Return (X, Y) of the center of cell containing provided text 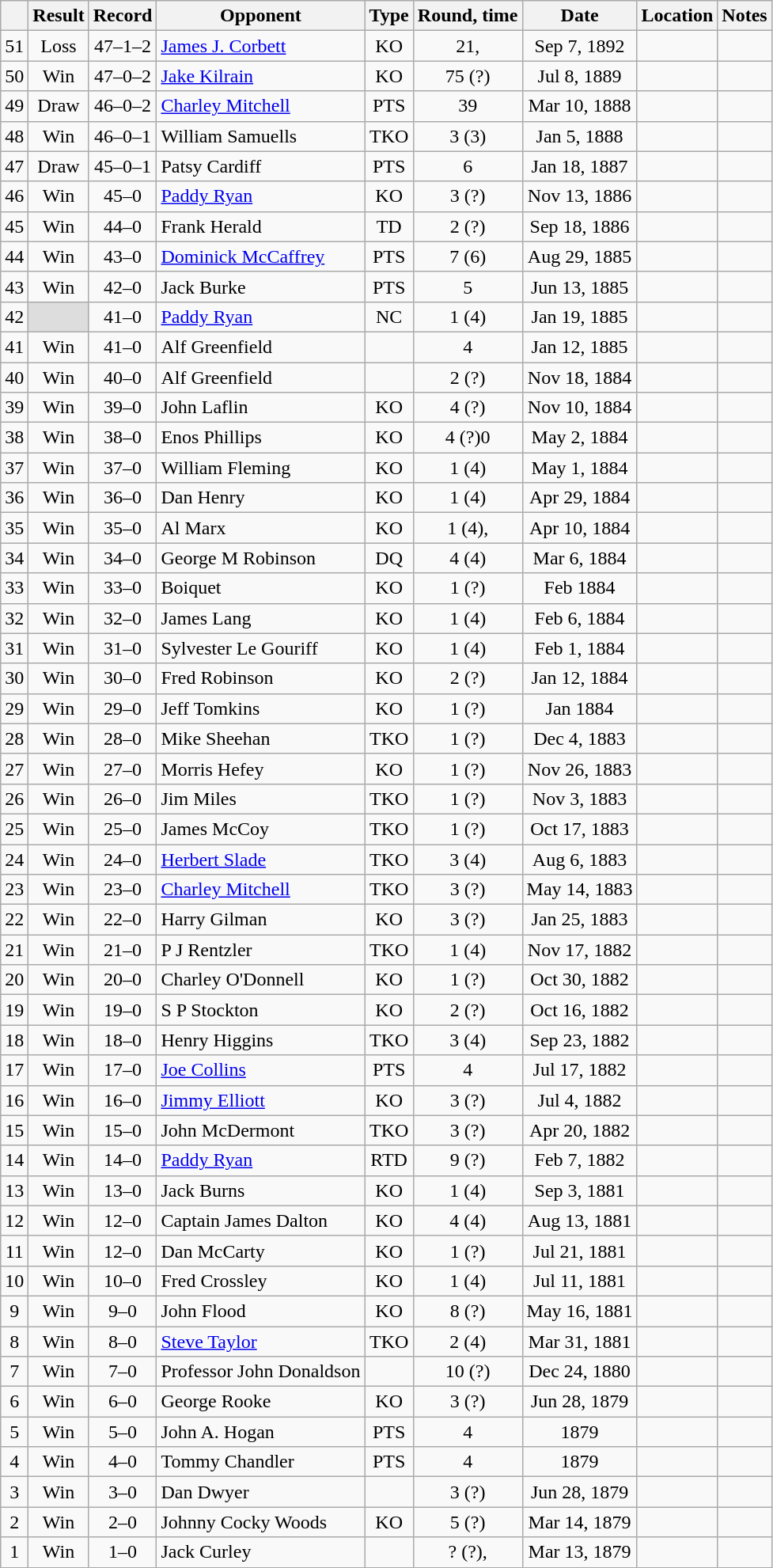
S P Stockton (261, 1010)
42 (14, 317)
16 (14, 1100)
Jack Curley (261, 1552)
Tommy Chandler (261, 1462)
Patsy Cardiff (261, 166)
Charley O'Donnell (261, 980)
Nov 17, 1882 (579, 950)
Mar 10, 1888 (579, 106)
William Samuells (261, 136)
Apr 10, 1884 (579, 528)
Record (123, 16)
25–0 (123, 829)
28–0 (123, 738)
Loss (59, 46)
3 (3) (468, 136)
5–0 (123, 1432)
Mar 14, 1879 (579, 1522)
46–0–2 (123, 106)
26–0 (123, 799)
Dec 24, 1880 (579, 1372)
75 (?) (468, 76)
Joe Collins (261, 1070)
Dan McCarty (261, 1251)
Nov 26, 1883 (579, 769)
8 (14, 1342)
Frank Herald (261, 226)
John McDermont (261, 1130)
Enos Phillips (261, 438)
Mike Sheehan (261, 738)
2–0 (123, 1522)
Feb 7, 1882 (579, 1160)
7–0 (123, 1372)
Aug 13, 1881 (579, 1221)
36–0 (123, 498)
27 (14, 769)
Location (677, 16)
44 (14, 256)
12 (14, 1221)
Type (389, 16)
36 (14, 498)
3–0 (123, 1492)
George M Robinson (261, 558)
8 (?) (468, 1311)
40 (14, 378)
16–0 (123, 1100)
30–0 (123, 678)
3 (14, 1492)
2 (4) (468, 1342)
30 (14, 678)
Oct 30, 1882 (579, 980)
19–0 (123, 1010)
Jul 11, 1881 (579, 1281)
46 (14, 196)
23 (14, 890)
35 (14, 528)
39–0 (123, 408)
James J. Corbett (261, 46)
18 (14, 1040)
Dan Henry (261, 498)
Mar 13, 1879 (579, 1552)
38–0 (123, 438)
Morris Hefey (261, 769)
Henry Higgins (261, 1040)
20 (14, 980)
Apr 29, 1884 (579, 498)
26 (14, 799)
46–0–1 (123, 136)
Dec 4, 1883 (579, 738)
John Flood (261, 1311)
15–0 (123, 1130)
29 (14, 708)
Jim Miles (261, 799)
31 (14, 648)
51 (14, 46)
Notes (745, 16)
Professor John Donaldson (261, 1372)
Steve Taylor (261, 1342)
22–0 (123, 920)
18–0 (123, 1040)
Feb 6, 1884 (579, 618)
43–0 (123, 256)
32–0 (123, 618)
7 (14, 1372)
38 (14, 438)
Sep 23, 1882 (579, 1040)
21 (14, 950)
14 (14, 1160)
17 (14, 1070)
Sep 7, 1892 (579, 46)
9–0 (123, 1311)
Jun 13, 1885 (579, 287)
22 (14, 920)
Boiquet (261, 588)
37 (14, 468)
Jan 25, 1883 (579, 920)
John Laflin (261, 408)
Sep 18, 1886 (579, 226)
27–0 (123, 769)
May 1, 1884 (579, 468)
Fred Crossley (261, 1281)
17–0 (123, 1070)
Nov 18, 1884 (579, 378)
21, (468, 46)
21–0 (123, 950)
19 (14, 1010)
10 (?) (468, 1372)
Herbert Slade (261, 859)
May 16, 1881 (579, 1311)
NC (389, 317)
37–0 (123, 468)
48 (14, 136)
6–0 (123, 1402)
45–0–1 (123, 166)
Feb 1, 1884 (579, 648)
47–1–2 (123, 46)
28 (14, 738)
Jul 8, 1889 (579, 76)
20–0 (123, 980)
47–0–2 (123, 76)
24 (14, 859)
Al Marx (261, 528)
Sep 3, 1881 (579, 1190)
49 (14, 106)
Jan 12, 1884 (579, 678)
23–0 (123, 890)
13–0 (123, 1190)
35–0 (123, 528)
George Rooke (261, 1402)
John A. Hogan (261, 1432)
Oct 16, 1882 (579, 1010)
Jan 12, 1885 (579, 347)
Harry Gilman (261, 920)
25 (14, 829)
1 (14, 1552)
Johnny Cocky Woods (261, 1522)
47 (14, 166)
Jan 18, 1887 (579, 166)
42–0 (123, 287)
34 (14, 558)
DQ (389, 558)
33 (14, 588)
Dominick McCaffrey (261, 256)
Jack Burke (261, 287)
Round, time (468, 16)
45–0 (123, 196)
10 (14, 1281)
5 (?) (468, 1522)
Captain James Dalton (261, 1221)
Nov 3, 1883 (579, 799)
Feb 1884 (579, 588)
11 (14, 1251)
15 (14, 1130)
Jul 4, 1882 (579, 1100)
43 (14, 287)
Fred Robinson (261, 678)
Sylvester Le Gouriff (261, 648)
29–0 (123, 708)
4–0 (123, 1462)
50 (14, 76)
40–0 (123, 378)
May 14, 1883 (579, 890)
May 2, 1884 (579, 438)
Nov 13, 1886 (579, 196)
Dan Dwyer (261, 1492)
4 (?) (468, 408)
Oct 17, 1883 (579, 829)
P J Rentzler (261, 950)
32 (14, 618)
Jake Kilrain (261, 76)
10–0 (123, 1281)
1–0 (123, 1552)
Mar 31, 1881 (579, 1342)
9 (14, 1311)
Jan 5, 1888 (579, 136)
9 (?) (468, 1160)
William Fleming (261, 468)
Opponent (261, 16)
Jul 21, 1881 (579, 1251)
Mar 6, 1884 (579, 558)
41 (14, 347)
Aug 6, 1883 (579, 859)
31–0 (123, 648)
TD (389, 226)
13 (14, 1190)
Nov 10, 1884 (579, 408)
1 (4), (468, 528)
4 (?)0 (468, 438)
? (?), (468, 1552)
33–0 (123, 588)
James Lang (261, 618)
7 (6) (468, 256)
24–0 (123, 859)
James McCoy (261, 829)
45 (14, 226)
Date (579, 16)
34–0 (123, 558)
Jan 1884 (579, 708)
2 (14, 1522)
RTD (389, 1160)
Jan 19, 1885 (579, 317)
8–0 (123, 1342)
Jeff Tomkins (261, 708)
Aug 29, 1885 (579, 256)
Jul 17, 1882 (579, 1070)
Jimmy Elliott (261, 1100)
Jack Burns (261, 1190)
14–0 (123, 1160)
Result (59, 16)
Apr 20, 1882 (579, 1130)
44–0 (123, 226)
